Identify which cell holds the provided text, then report its (x, y) central coordinate. 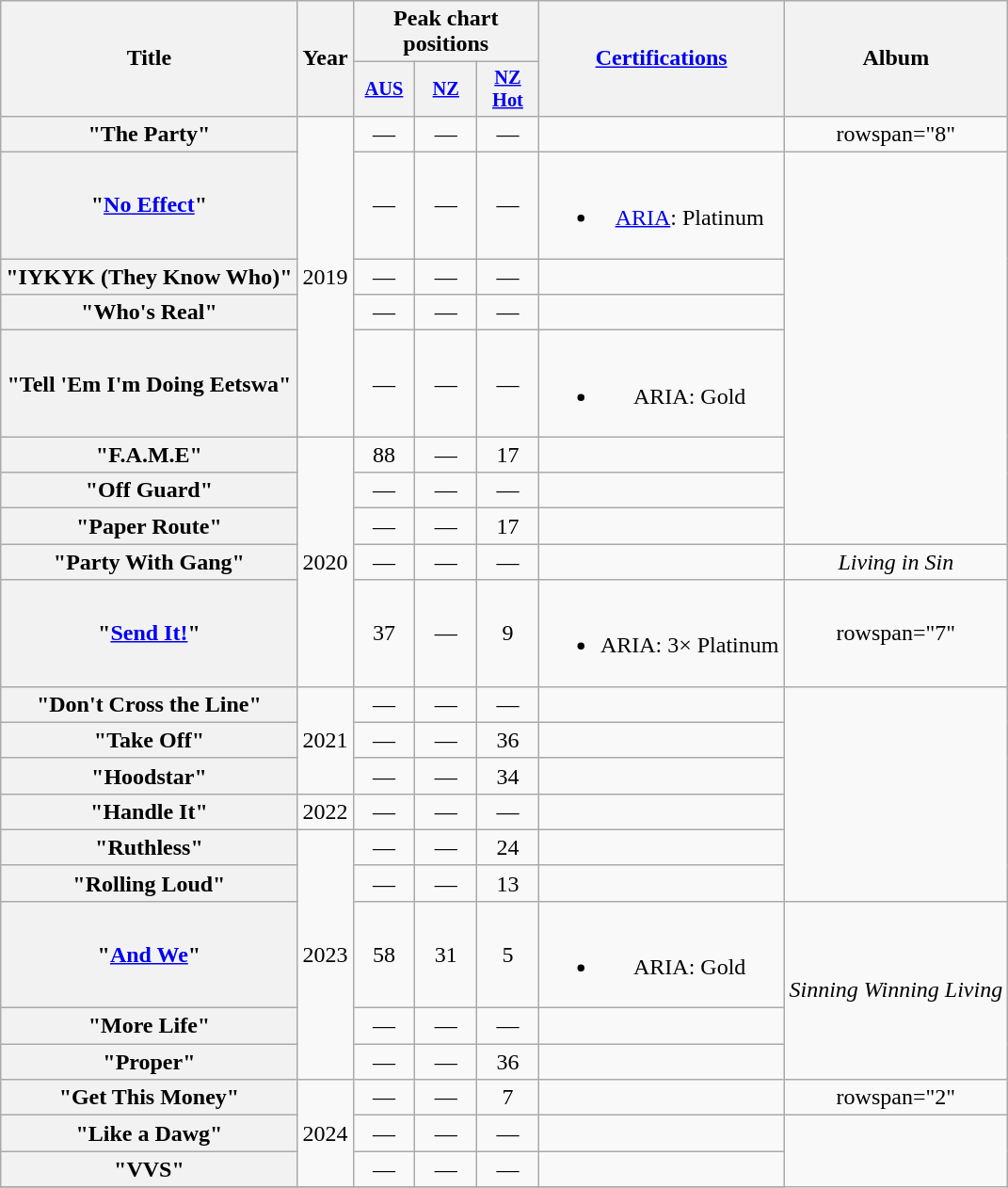
"Proper" (149, 1062)
2020 (326, 561)
AUS (384, 89)
"Ruthless" (149, 847)
"Who's Real" (149, 313)
"IYKYK (They Know Who)" (149, 277)
"VVS" (149, 1169)
"Don't Cross the Line" (149, 704)
2021 (326, 740)
rowspan="8" (896, 134)
Year (326, 58)
"Handle It" (149, 811)
ARIA: Platinum (661, 205)
24 (508, 847)
2023 (326, 955)
58 (384, 955)
NZHot (508, 89)
2022 (326, 811)
"No Effect" (149, 205)
88 (384, 455)
7 (508, 1098)
rowspan="7" (896, 633)
Living in Sin (896, 562)
"Rolling Loud" (149, 883)
Title (149, 58)
13 (508, 883)
"Take Off" (149, 740)
"Paper Route" (149, 526)
2024 (326, 1133)
"Hoodstar" (149, 776)
"And We" (149, 955)
9 (508, 633)
"Send It!" (149, 633)
"Like a Dawg" (149, 1133)
"Party With Gang" (149, 562)
"The Party" (149, 134)
"Off Guard" (149, 490)
Certifications (661, 58)
"More Life" (149, 1026)
rowspan="2" (896, 1098)
Peak chart positions (446, 32)
"F.A.M.E" (149, 455)
NZ (446, 89)
Sinning Winning Living (896, 990)
5 (508, 955)
2019 (326, 276)
31 (446, 955)
34 (508, 776)
"Get This Money" (149, 1098)
37 (384, 633)
"Tell 'Em I'm Doing Eetswa" (149, 384)
ARIA: 3× Platinum (661, 633)
Album (896, 58)
